Determine the [X, Y] coordinate at the center of the cell enclosing the given text.  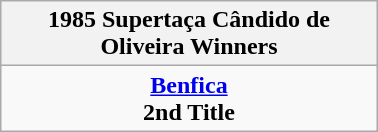
1985 Supertaça Cândido de Oliveira Winners [189, 34]
Benfica2nd Title [189, 98]
